Detect which cell encompasses the target text, then output its (x, y) center coordinate. 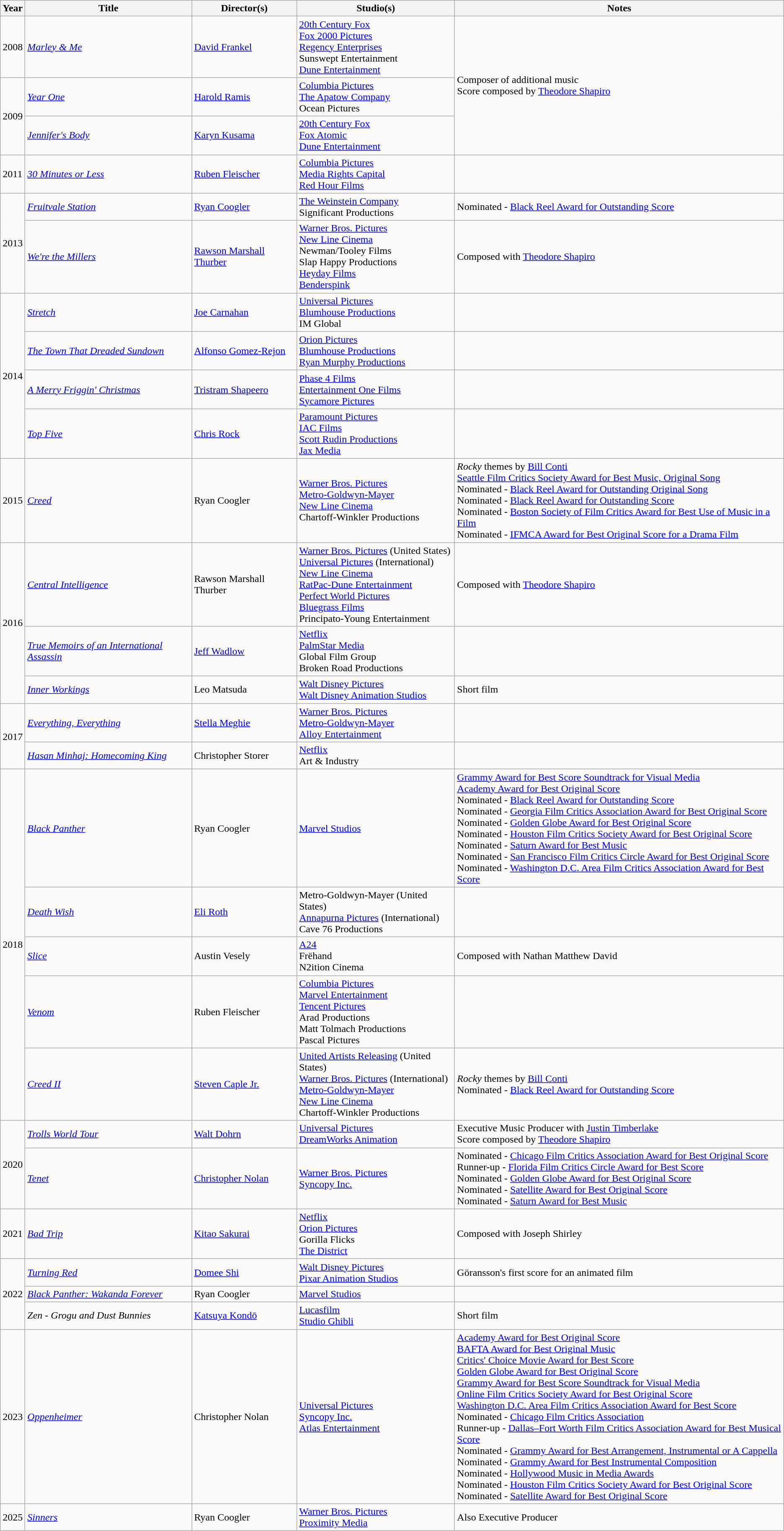
A24FrëhandN2ition Cinema (376, 956)
LucasfilmStudio Ghibli (376, 1316)
2013 (13, 243)
The Weinstein CompanySignificant Productions (376, 207)
Inner Workings (108, 690)
Death Wish (108, 912)
2023 (13, 1416)
2016 (13, 623)
Creed II (108, 1084)
Nominated - Black Reel Award for Outstanding Score (619, 207)
Director(s) (245, 8)
Warner Bros. PicturesMetro-Goldwyn-MayerNew Line CinemaChartoff-Winkler Productions (376, 500)
Kitao Sakurai (245, 1234)
2020 (13, 1165)
Christopher Storer (245, 756)
Jennifer's Body (108, 135)
United Artists Releasing (United States)Warner Bros. Pictures (International)Metro-Goldwyn-MayerNew Line CinemaChartoff-Winkler Productions (376, 1084)
Warner Bros. Pictures New Line CinemaNewman/Tooley FilmsSlap Happy ProductionsHeyday Films Benderspink (376, 256)
Zen - Grogu and Dust Bunnies (108, 1316)
Hasan Minhaj: Homecoming King (108, 756)
Year (13, 8)
Universal PicturesBlumhouse ProductionsIM Global (376, 312)
NetflixPalmStar MediaGlobal Film GroupBroken Road Productions (376, 651)
2022 (13, 1294)
Austin Vesely (245, 956)
Karyn Kusama (245, 135)
Alfonso Gomez-Rejon (245, 351)
Steven Caple Jr. (245, 1084)
Black Panther: Wakanda Forever (108, 1294)
Creed (108, 500)
Warner Bros. PicturesMetro-Goldwyn-MayerAlloy Entertainment (376, 723)
Harold Ramis (245, 97)
Tenet (108, 1178)
Everything, Everything (108, 723)
Walt Disney PicturesWalt Disney Animation Studios (376, 690)
Metro-Goldwyn-Mayer (United States)Annapurna Pictures (International) Cave 76 Productions (376, 912)
A Merry Friggin' Christmas (108, 389)
2009 (13, 116)
Bad Trip (108, 1234)
Notes (619, 8)
Jeff Wadlow (245, 651)
Stretch (108, 312)
Top Five (108, 433)
Stella Meghie (245, 723)
Composed with Nathan Matthew David (619, 956)
Studio(s) (376, 8)
20th Century FoxFox AtomicDune Entertainment (376, 135)
Paramount PicturesIAC FilmsScott Rudin ProductionsJax Media (376, 433)
Marley & Me (108, 47)
NetflixOrion PicturesGorilla FlicksThe District (376, 1234)
Domee Shi (245, 1272)
Orion PicturesBlumhouse ProductionsRyan Murphy Productions (376, 351)
Oppenheimer (108, 1416)
Katsuya Kondō (245, 1316)
2015 (13, 500)
Eli Roth (245, 912)
2021 (13, 1234)
Warner Bros. PicturesSyncopy Inc. (376, 1178)
Rocky themes by Bill ContiNominated - Black Reel Award for Outstanding Score (619, 1084)
Columbia PicturesMarvel EntertainmentTencent PicturesArad ProductionsMatt Tolmach ProductionsPascal Pictures (376, 1011)
Universal PicturesDreamWorks Animation (376, 1134)
Black Panther (108, 828)
The Town That Dreaded Sundown (108, 351)
2008 (13, 47)
We're the Millers (108, 256)
20th Century FoxFox 2000 PicturesRegency EnterprisesSunswept EntertainmentDune Entertainment (376, 47)
Title (108, 8)
Central Intelligence (108, 584)
Executive Music Producer with Justin TimberlakeScore composed by Theodore Shapiro (619, 1134)
Göransson's first score for an animated film (619, 1272)
Tristram Shapeero (245, 389)
2011 (13, 174)
Walt Dohrn (245, 1134)
2014 (13, 375)
Trolls World Tour (108, 1134)
Leo Matsuda (245, 690)
Warner Bros. PicturesProximity Media (376, 1518)
David Frankel (245, 47)
Year One (108, 97)
Slice (108, 956)
Chris Rock (245, 433)
Columbia PicturesThe Apatow CompanyOcean Pictures (376, 97)
Phase 4 FilmsEntertainment One FilmsSycamore Pictures (376, 389)
Joe Carnahan (245, 312)
Also Executive Producer (619, 1518)
Columbia Pictures Media Rights CapitalRed Hour Films (376, 174)
Fruitvale Station (108, 207)
Composer of additional musicScore composed by Theodore Shapiro (619, 85)
30 Minutes or Less (108, 174)
Turning Red (108, 1272)
Composed with Joseph Shirley (619, 1234)
Universal PicturesSyncopy Inc.Atlas Entertainment (376, 1416)
NetflixArt & Industry (376, 756)
Sinners (108, 1518)
2018 (13, 945)
Venom (108, 1011)
2017 (13, 737)
Walt Disney PicturesPixar Animation Studios (376, 1272)
True Memoirs of an International Assassin (108, 651)
2025 (13, 1518)
